Determine the (X, Y) coordinate at the center of the cell enclosing the given text.  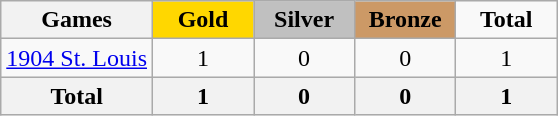
Silver (304, 20)
Gold (204, 20)
Games (77, 20)
1904 St. Louis (77, 58)
Bronze (406, 20)
